Return (X, Y) of the center of cell containing provided text 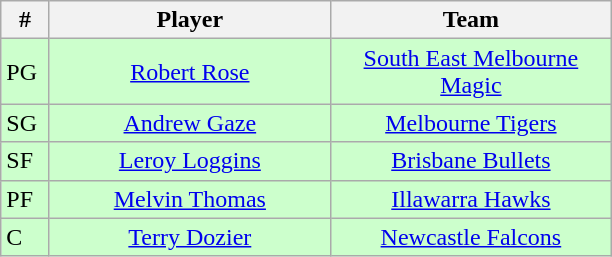
Terry Dozier (190, 237)
Melvin Thomas (190, 199)
Andrew Gaze (190, 123)
SF (26, 161)
Player (190, 20)
Brisbane Bullets (470, 161)
Melbourne Tigers (470, 123)
Robert Rose (190, 72)
PF (26, 199)
Newcastle Falcons (470, 237)
Illawarra Hawks (470, 199)
Leroy Loggins (190, 161)
PG (26, 72)
Team (470, 20)
SG (26, 123)
C (26, 237)
# (26, 20)
South East Melbourne Magic (470, 72)
